Pinpoint the cell where the given text exists, returning its [x, y] midpoint coordinate. 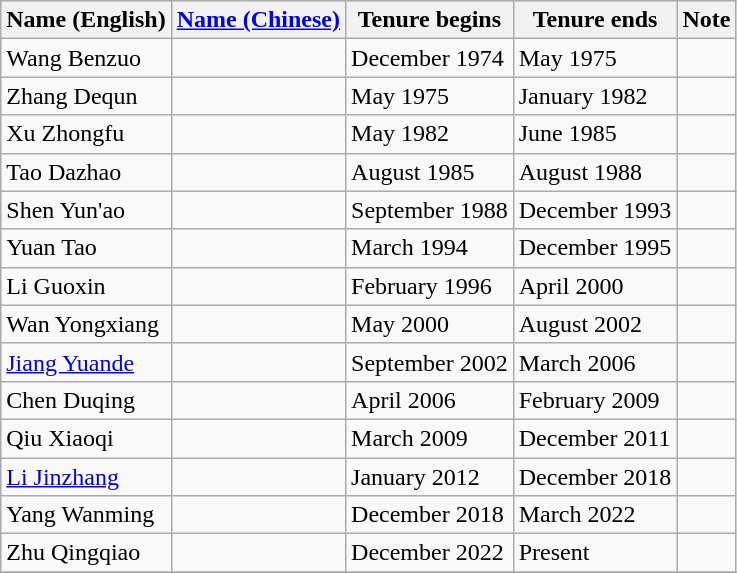
Present [595, 553]
December 1974 [430, 58]
September 2002 [430, 362]
December 2022 [430, 553]
December 1993 [595, 210]
Tenure begins [430, 20]
Yang Wanming [86, 515]
Shen Yun'ao [86, 210]
Wan Yongxiang [86, 324]
Qiu Xiaoqi [86, 438]
January 2012 [430, 477]
Zhu Qingqiao [86, 553]
August 1988 [595, 172]
Li Jinzhang [86, 477]
Chen Duqing [86, 400]
April 2000 [595, 286]
February 2009 [595, 400]
Tenure ends [595, 20]
August 2002 [595, 324]
Note [706, 20]
May 1982 [430, 134]
January 1982 [595, 96]
December 1995 [595, 248]
March 2006 [595, 362]
Zhang Dequn [86, 96]
Name (English) [86, 20]
Tao Dazhao [86, 172]
March 1994 [430, 248]
April 2006 [430, 400]
December 2011 [595, 438]
March 2009 [430, 438]
September 1988 [430, 210]
August 1985 [430, 172]
Jiang Yuande [86, 362]
Wang Benzuo [86, 58]
Xu Zhongfu [86, 134]
February 1996 [430, 286]
Li Guoxin [86, 286]
March 2022 [595, 515]
Yuan Tao [86, 248]
June 1985 [595, 134]
Name (Chinese) [258, 20]
May 2000 [430, 324]
